From the cell containing the given text, extract its center point as (x, y) coordinate. 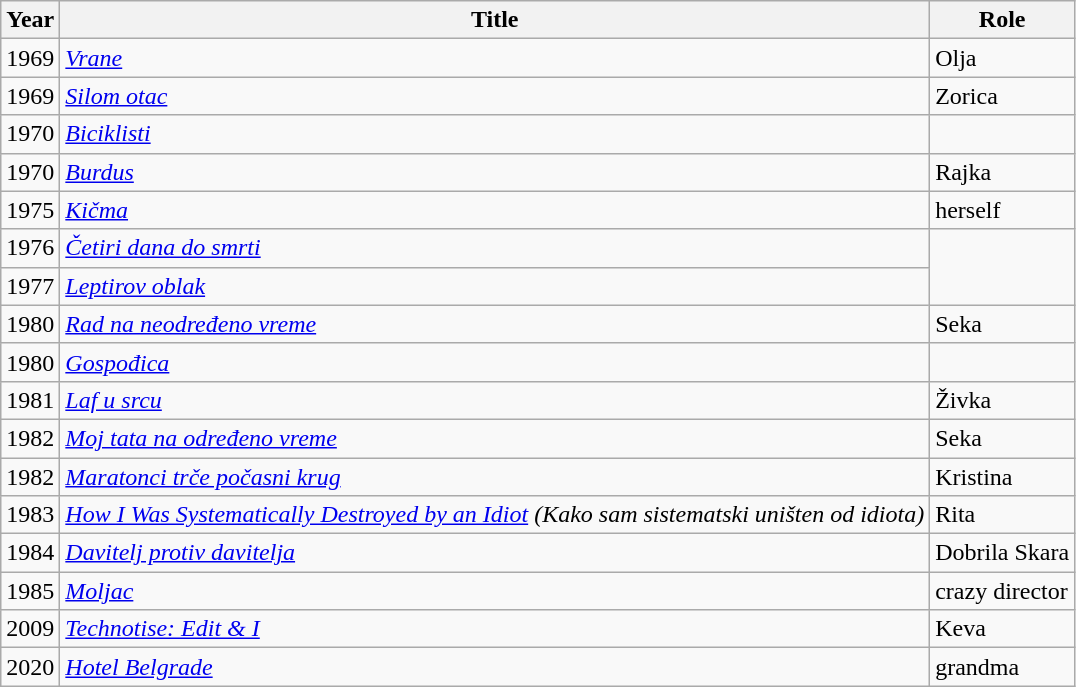
Olja (1002, 58)
Maratonci trče počasni krug (495, 477)
Vrane (495, 58)
Technotise: Edit & I (495, 629)
1981 (30, 400)
Moj tata na određeno vreme (495, 438)
Rajka (1002, 172)
1976 (30, 248)
1977 (30, 286)
Silom otac (495, 96)
2009 (30, 629)
herself (1002, 210)
grandma (1002, 667)
Burdus (495, 172)
Gospođica (495, 362)
crazy director (1002, 591)
Kičma (495, 210)
Davitelj protiv davitelja (495, 553)
Role (1002, 20)
Leptirov oblak (495, 286)
Biciklisti (495, 134)
Title (495, 20)
1984 (30, 553)
Živka (1002, 400)
Laf u srcu (495, 400)
How I Was Systematically Destroyed by an Idiot (Kako sam sistematski uništen od idiota) (495, 515)
1985 (30, 591)
1975 (30, 210)
1983 (30, 515)
Četiri dana do smrti (495, 248)
Dobrila Skara (1002, 553)
Rita (1002, 515)
Moljac (495, 591)
Kristina (1002, 477)
Rad na neodređeno vreme (495, 324)
Zorica (1002, 96)
2020 (30, 667)
Year (30, 20)
Keva (1002, 629)
Hotel Belgrade (495, 667)
